Output the [x, y] coordinate of the center of the cell containing the given text.  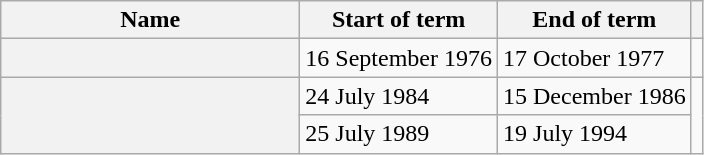
Name [150, 20]
15 December 1986 [595, 96]
16 September 1976 [399, 58]
24 July 1984 [399, 96]
End of term [595, 20]
19 July 1994 [595, 134]
Start of term [399, 20]
17 October 1977 [595, 58]
25 July 1989 [399, 134]
